From the cell containing the given text, extract its center point as (X, Y) coordinate. 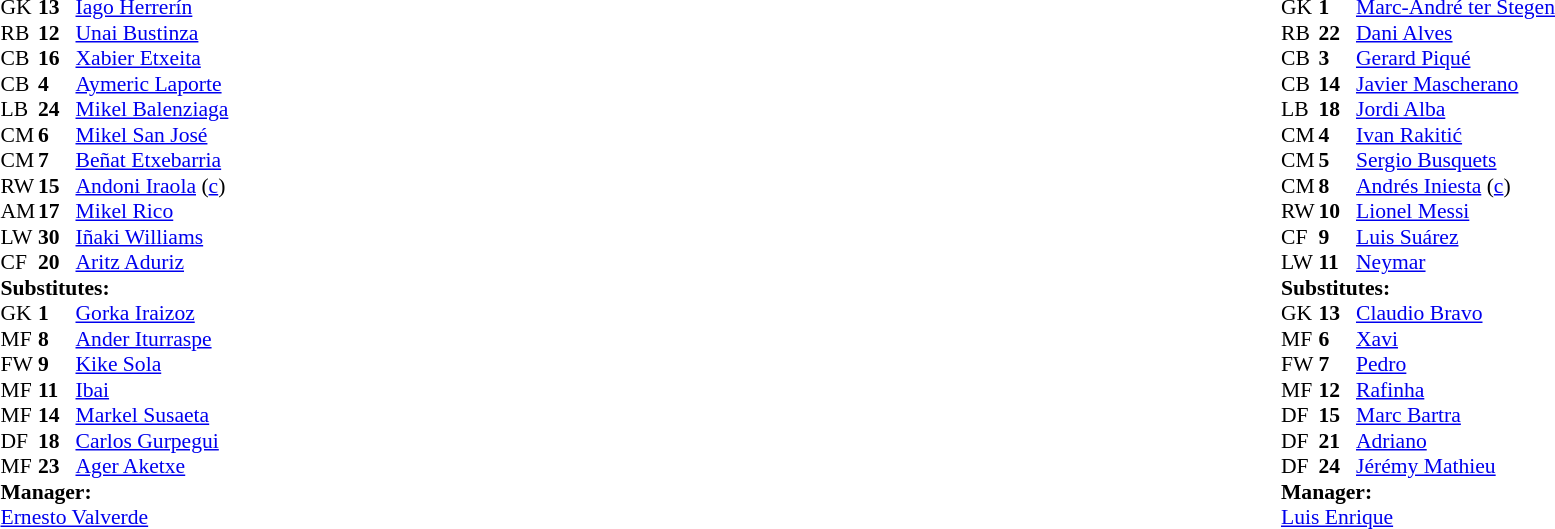
Aritz Aduriz (152, 263)
Xabier Etxeita (152, 59)
Adriano (1456, 441)
Luis Suárez (1456, 237)
30 (57, 237)
20 (57, 263)
Jérémy Mathieu (1456, 467)
Beñat Etxebarria (152, 161)
1 (57, 313)
Lionel Messi (1456, 211)
Ager Aketxe (152, 467)
Ander Iturraspe (152, 339)
10 (1337, 211)
Mikel Balenziaga (152, 109)
3 (1337, 59)
Claudio Bravo (1456, 313)
Ibai (152, 390)
Javier Mascherano (1456, 84)
Iñaki Williams (152, 237)
Marc Bartra (1456, 415)
Xavi (1456, 339)
Dani Alves (1456, 33)
Mikel Rico (152, 211)
Carlos Gurpegui (152, 441)
Aymeric Laporte (152, 84)
13 (1337, 313)
16 (57, 59)
Pedro (1456, 365)
Ivan Rakitić (1456, 135)
Markel Susaeta (152, 415)
Andrés Iniesta (c) (1456, 186)
Sergio Busquets (1456, 161)
21 (1337, 441)
17 (57, 211)
Neymar (1456, 263)
22 (1337, 33)
5 (1337, 161)
Mikel San José (152, 135)
Gorka Iraizoz (152, 313)
Gerard Piqué (1456, 59)
AM (19, 211)
Jordi Alba (1456, 109)
Rafinha (1456, 390)
Andoni Iraola (c) (152, 186)
Kike Sola (152, 365)
23 (57, 467)
Unai Bustinza (152, 33)
